From the cell containing the given text, extract its center point as [X, Y] coordinate. 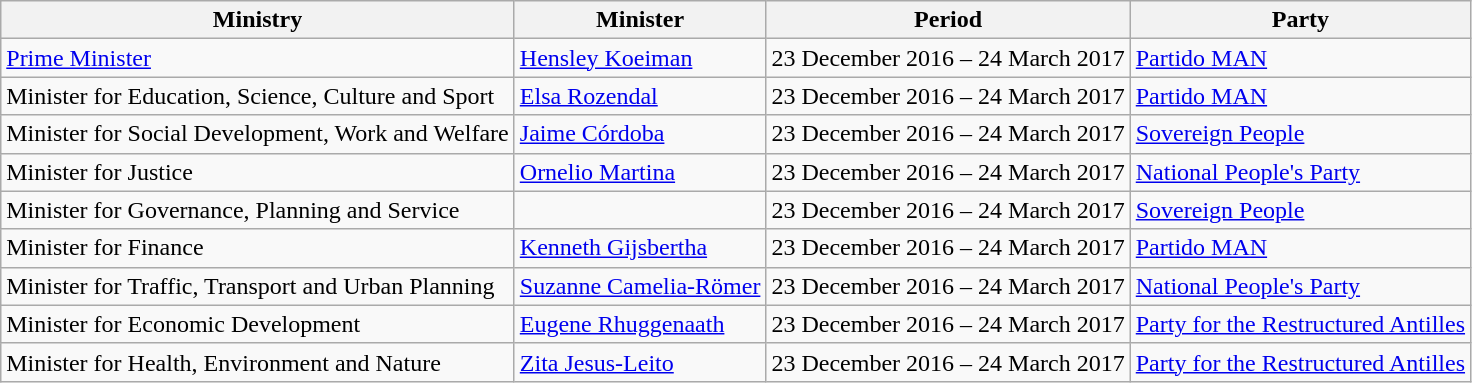
Minister for Governance, Planning and Service [258, 210]
Prime Minister [258, 58]
Minister [640, 20]
Minister for Finance [258, 248]
Ministry [258, 20]
Minister for Traffic, Transport and Urban Planning [258, 286]
Zita Jesus-Leito [640, 362]
Ornelio Martina [640, 172]
Suzanne Camelia-Römer [640, 286]
Period [948, 20]
Minister for Economic Development [258, 324]
Jaime Córdoba [640, 134]
Kenneth Gijsbertha [640, 248]
Elsa Rozendal [640, 96]
Eugene Rhuggenaath [640, 324]
Hensley Koeiman [640, 58]
Minister for Justice [258, 172]
Minister for Education, Science, Culture and Sport [258, 96]
Minister for Social Development, Work and Welfare [258, 134]
Minister for Health, Environment and Nature [258, 362]
Party [1300, 20]
